Output the [x, y] coordinate of the center of the cell containing the given text.  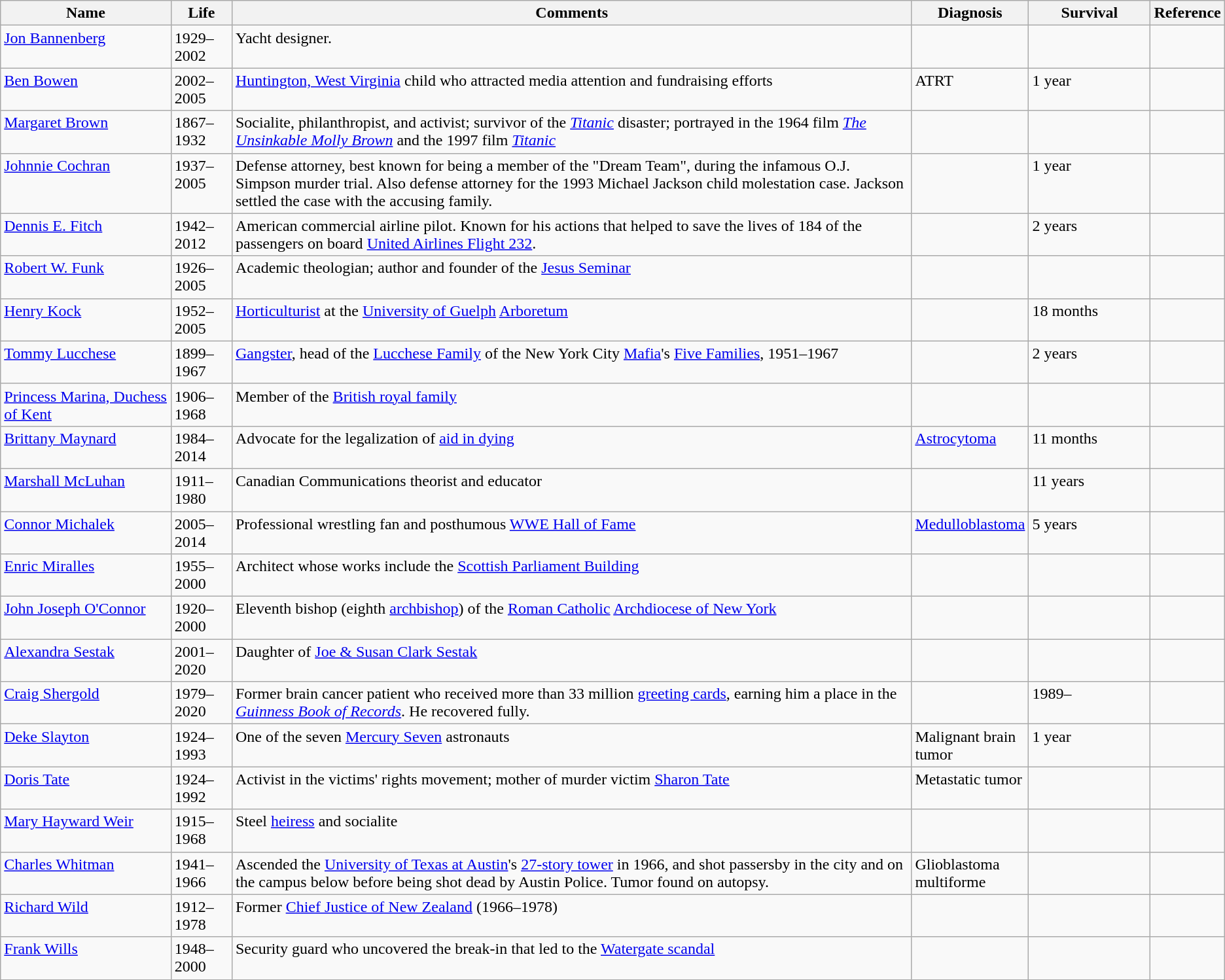
1937–2005 [202, 183]
Architect whose works include the Scottish Parliament Building [571, 576]
Reference [1187, 13]
1924–1992 [202, 788]
2001–2020 [202, 661]
Henry Kock [86, 319]
Ben Bowen [86, 89]
Canadian Communications theorist and educator [571, 489]
Astrocytoma [970, 447]
1941–1966 [202, 873]
5 years [1090, 533]
1979–2020 [202, 703]
Security guard who uncovered the break-in that led to the Watergate scandal [571, 958]
Margaret Brown [86, 132]
Alexandra Sestak [86, 661]
1906–1968 [202, 404]
Dennis E. Fitch [86, 234]
Frank Wills [86, 958]
Former Chief Justice of New Zealand (1966–1978) [571, 916]
Life [202, 13]
Professional wrestling fan and posthumous WWE Hall of Fame [571, 533]
Metastatic tumor [970, 788]
1955–2000 [202, 576]
Mary Hayward Weir [86, 831]
Steel heiress and socialite [571, 831]
Richard Wild [86, 916]
Comments [571, 13]
Diagnosis [970, 13]
18 months [1090, 319]
Gangster, head of the Lucchese Family of the New York City Mafia's Five Families, 1951–1967 [571, 362]
1929–2002 [202, 47]
11 years [1090, 489]
Eleventh bishop (eighth archbishop) of the Roman Catholic Archdiocese of New York [571, 618]
1984–2014 [202, 447]
1867–1932 [202, 132]
Advocate for the legalization of aid in dying [571, 447]
ATRT [970, 89]
1911–1980 [202, 489]
Tommy Lucchese [86, 362]
1989– [1090, 703]
1915–1968 [202, 831]
Medulloblastoma [970, 533]
Johnnie Cochran [86, 183]
Enric Miralles [86, 576]
Glioblastoma multiforme [970, 873]
John Joseph O'Connor [86, 618]
Member of the British royal family [571, 404]
1942–2012 [202, 234]
Connor Michalek [86, 533]
Robert W. Funk [86, 277]
Charles Whitman [86, 873]
1948–2000 [202, 958]
Activist in the victims' rights movement; mother of murder victim Sharon Tate [571, 788]
1912–1978 [202, 916]
11 months [1090, 447]
Horticulturist at the University of Guelph Arboretum [571, 319]
1952–2005 [202, 319]
Jon Bannenberg [86, 47]
Huntington, West Virginia child who attracted media attention and fundraising efforts [571, 89]
Name [86, 13]
2005–2014 [202, 533]
Craig Shergold [86, 703]
Yacht designer. [571, 47]
1924–1993 [202, 746]
Brittany Maynard [86, 447]
Academic theologian; author and founder of the Jesus Seminar [571, 277]
Doris Tate [86, 788]
1926–2005 [202, 277]
Deke Slayton [86, 746]
1920–2000 [202, 618]
1899–1967 [202, 362]
Daughter of Joe & Susan Clark Sestak [571, 661]
Princess Marina, Duchess of Kent [86, 404]
Malignant brain tumor [970, 746]
Survival [1090, 13]
One of the seven Mercury Seven astronauts [571, 746]
2002–2005 [202, 89]
American commercial airline pilot. Known for his actions that helped to save the lives of 184 of the passengers on board United Airlines Flight 232. [571, 234]
Marshall McLuhan [86, 489]
